Identify which cell holds the provided text, then report its [x, y] central coordinate. 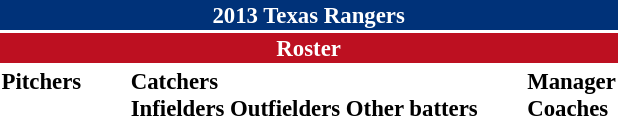
2013 Texas Rangers [308, 15]
Roster [308, 48]
